Search for the cell housing the specified text and yield its (x, y) center coordinate. 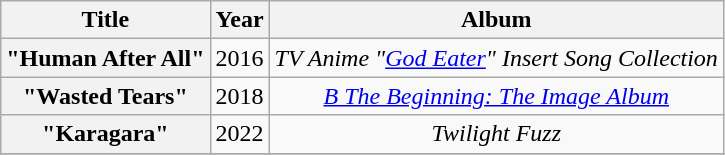
B The Beginning: The Image Album (496, 96)
Album (496, 20)
Twilight Fuzz (496, 134)
Year (240, 20)
2016 (240, 58)
Title (106, 20)
2022 (240, 134)
2018 (240, 96)
"Karagara" (106, 134)
"Human After All" (106, 58)
TV Anime "God Eater" Insert Song Collection (496, 58)
"Wasted Tears" (106, 96)
